From the cell containing the given text, extract its center point as (x, y) coordinate. 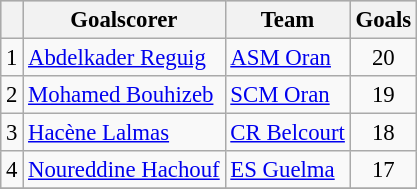
4 (12, 170)
19 (383, 95)
Mohamed Bouhizeb (124, 95)
Team (288, 20)
SCM Oran (288, 95)
2 (12, 95)
Noureddine Hachouf (124, 170)
18 (383, 133)
CR Belcourt (288, 133)
ASM Oran (288, 58)
3 (12, 133)
1 (12, 58)
Abdelkader Reguig (124, 58)
Goalscorer (124, 20)
Goals (383, 20)
Hacène Lalmas (124, 133)
20 (383, 58)
ES Guelma (288, 170)
17 (383, 170)
